Pinpoint the cell where the given text exists, returning its (x, y) midpoint coordinate. 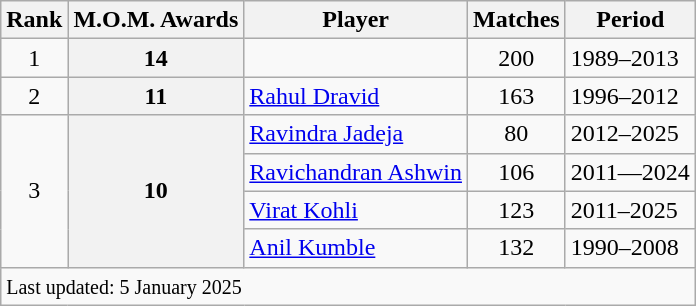
2011—2024 (630, 172)
1 (34, 58)
Anil Kumble (356, 248)
Ravichandran Ashwin (356, 172)
132 (516, 248)
Rank (34, 20)
3 (34, 191)
Matches (516, 20)
2012–2025 (630, 134)
200 (516, 58)
123 (516, 210)
2011–2025 (630, 210)
10 (156, 191)
106 (516, 172)
Ravindra Jadeja (356, 134)
163 (516, 96)
80 (516, 134)
Player (356, 20)
1990–2008 (630, 248)
14 (156, 58)
Last updated: 5 January 2025 (348, 286)
M.O.M. Awards (156, 20)
1989–2013 (630, 58)
Period (630, 20)
1996–2012 (630, 96)
Virat Kohli (356, 210)
11 (156, 96)
Rahul Dravid (356, 96)
2 (34, 96)
